Detect which cell encompasses the target text, then output its [x, y] center coordinate. 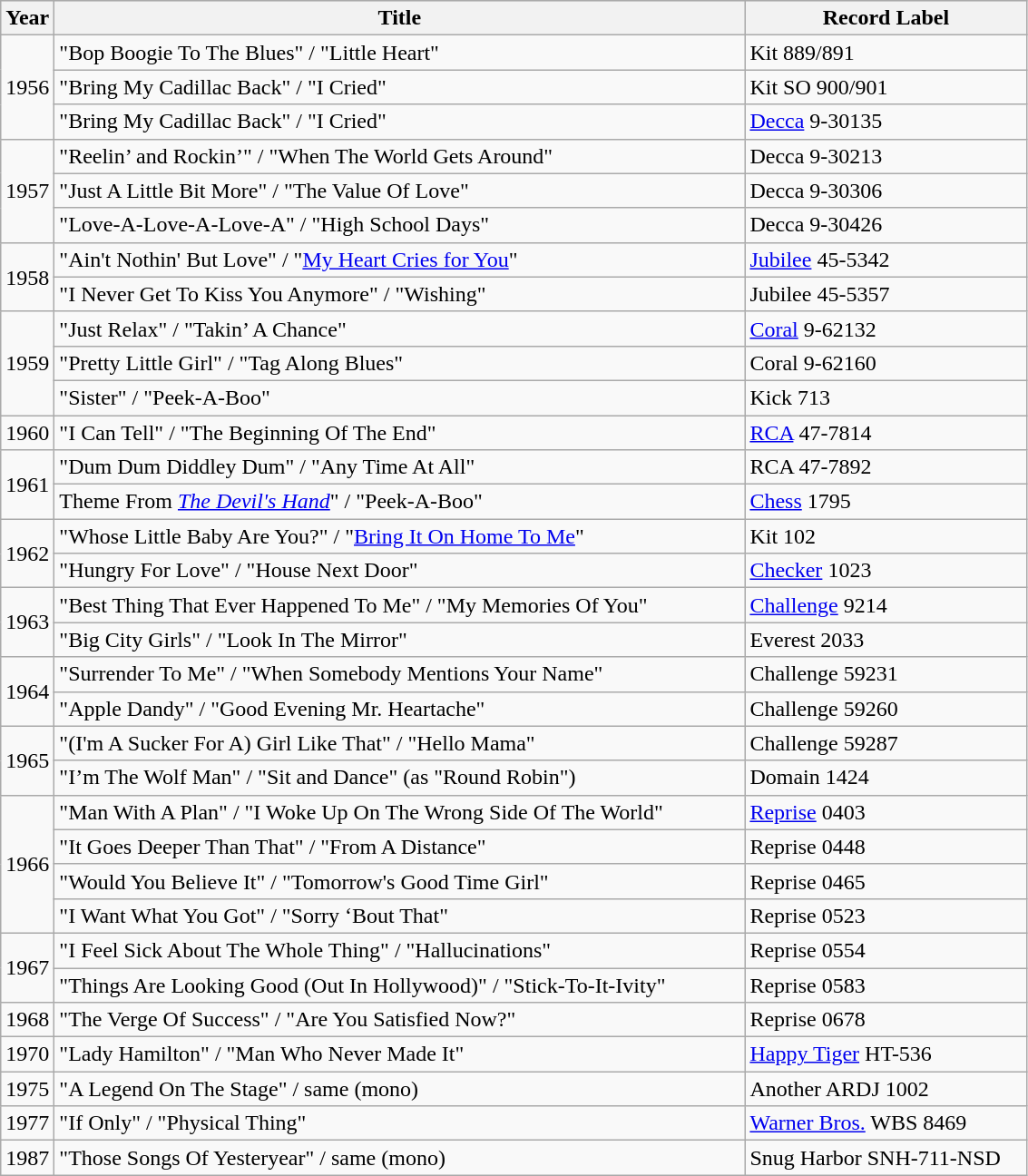
1965 [27, 760]
1957 [27, 191]
"I Can Tell" / "The Beginning Of The End" [399, 433]
Title [399, 18]
"Bop Boogie To The Blues" / "Little Heart" [399, 53]
Challenge 9214 [886, 605]
Decca 9-30213 [886, 156]
Reprise 0448 [886, 847]
RCA 47-7892 [886, 467]
Another ARDJ 1002 [886, 1089]
RCA 47-7814 [886, 433]
Jubilee 45-5357 [886, 294]
1964 [27, 691]
"I Feel Sick About The Whole Thing" / "Hallucinations" [399, 950]
Happy Tiger HT-536 [886, 1054]
Reprise 0678 [886, 1020]
"Ain't Nothin' But Love" / "My Heart Cries for You" [399, 260]
"Sister" / "Peek-A-Boo" [399, 397]
Decca 9-30306 [886, 191]
Reprise 0403 [886, 812]
"Those Songs Of Yesteryear" / same (mono) [399, 1158]
"It Goes Deeper Than That" / "From A Distance" [399, 847]
"Would You Believe It" / "Tomorrow's Good Time Girl" [399, 881]
"Surrender To Me" / "When Somebody Mentions Your Name" [399, 674]
"The Verge Of Success" / "Are You Satisfied Now?" [399, 1020]
Challenge 59231 [886, 674]
Reprise 0583 [886, 985]
"I Want What You Got" / "Sorry ‘Bout That" [399, 916]
Warner Bros. WBS 8469 [886, 1123]
Challenge 59260 [886, 709]
"Best Thing That Ever Happened To Me" / "My Memories Of You" [399, 605]
Snug Harbor SNH-711-NSD [886, 1158]
1963 [27, 622]
Checker 1023 [886, 571]
"Man With A Plan" / "I Woke Up On The Wrong Side Of The World" [399, 812]
Reprise 0523 [886, 916]
1967 [27, 967]
"Just A Little Bit More" / "The Value Of Love" [399, 191]
Kit 889/891 [886, 53]
Decca 9-30135 [886, 122]
1966 [27, 864]
"Love-A-Love-A-Love-A" / "High School Days" [399, 225]
Coral 9-62132 [886, 328]
Chess 1795 [886, 502]
1958 [27, 277]
1959 [27, 363]
Coral 9-62160 [886, 363]
Reprise 0554 [886, 950]
"(I'm A Sucker For A) Girl Like That" / "Hello Mama" [399, 743]
1961 [27, 485]
Year [27, 18]
"Hungry For Love" / "House Next Door" [399, 571]
"Whose Little Baby Are You?" / "Bring It On Home To Me" [399, 536]
"Pretty Little Girl" / "Tag Along Blues" [399, 363]
Decca 9-30426 [886, 225]
"Lady Hamilton" / "Man Who Never Made It" [399, 1054]
Challenge 59287 [886, 743]
Record Label [886, 18]
1987 [27, 1158]
1956 [27, 87]
Jubilee 45-5342 [886, 260]
Kit SO 900/901 [886, 87]
"Apple Dandy" / "Good Evening Mr. Heartache" [399, 709]
1977 [27, 1123]
Kick 713 [886, 397]
1960 [27, 433]
1968 [27, 1020]
Everest 2033 [886, 640]
Reprise 0465 [886, 881]
"Reelin’ and Rockin’" / "When The World Gets Around" [399, 156]
"Dum Dum Diddley Dum" / "Any Time At All" [399, 467]
Domain 1424 [886, 778]
"Just Relax" / "Takin’ A Chance" [399, 328]
"Big City Girls" / "Look In The Mirror" [399, 640]
"I Never Get To Kiss You Anymore" / "Wishing" [399, 294]
"Things Are Looking Good (Out In Hollywood)" / "Stick-To-It-Ivity" [399, 985]
"I’m The Wolf Man" / "Sit and Dance" (as "Round Robin") [399, 778]
1970 [27, 1054]
1962 [27, 554]
Kit 102 [886, 536]
Theme From The Devil's Hand" / "Peek-A-Boo" [399, 502]
"A Legend On The Stage" / same (mono) [399, 1089]
1975 [27, 1089]
"If Only" / "Physical Thing" [399, 1123]
